Search for the cell housing the specified text and yield its [X, Y] center coordinate. 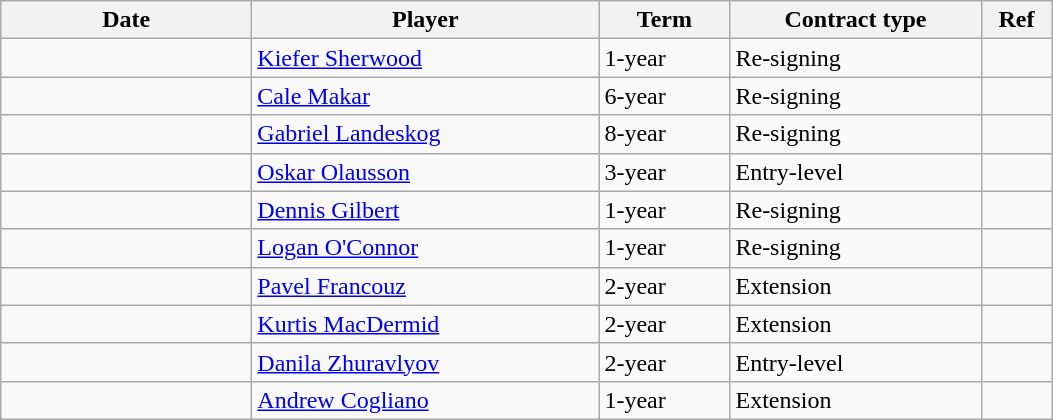
Contract type [856, 20]
Logan O'Connor [426, 248]
Oskar Olausson [426, 172]
Dennis Gilbert [426, 210]
Andrew Cogliano [426, 400]
Date [126, 20]
6-year [664, 96]
Danila Zhuravlyov [426, 362]
Pavel Francouz [426, 286]
Player [426, 20]
Gabriel Landeskog [426, 134]
8-year [664, 134]
Kiefer Sherwood [426, 58]
Term [664, 20]
3-year [664, 172]
Cale Makar [426, 96]
Kurtis MacDermid [426, 324]
Ref [1016, 20]
